Search for the cell housing the specified text and yield its [x, y] center coordinate. 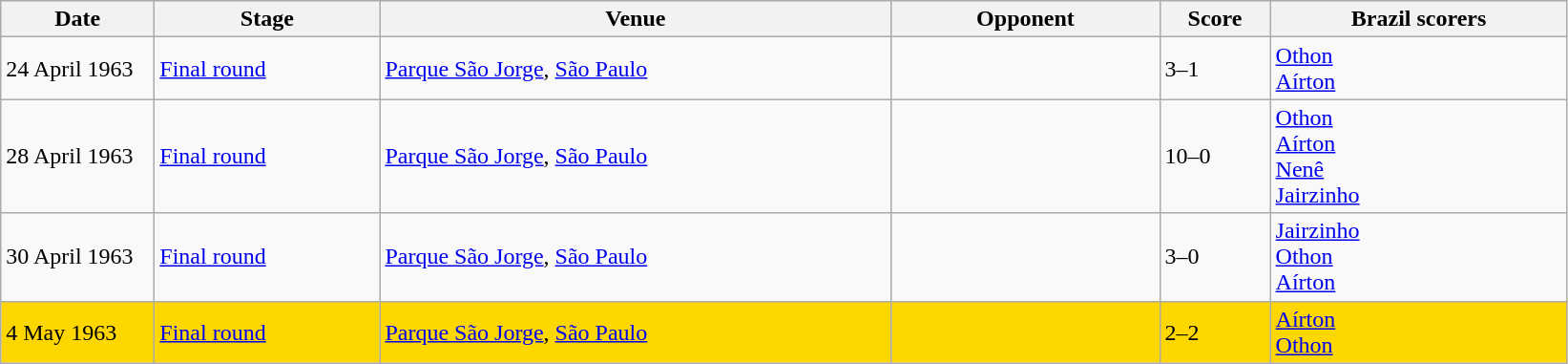
28 April 1963 [78, 157]
Brazil scorers [1418, 19]
2–2 [1215, 332]
30 April 1963 [78, 257]
Score [1215, 19]
24 April 1963 [78, 69]
Stage [267, 19]
3–1 [1215, 69]
Jairzinho Othon Aírton [1418, 257]
Opponent [1025, 19]
Venue [636, 19]
10–0 [1215, 157]
4 May 1963 [78, 332]
Othon Aírton [1418, 69]
Aírton Othon [1418, 332]
3–0 [1215, 257]
Othon Aírton Nenê Jairzinho [1418, 157]
Date [78, 19]
